Pinpoint the cell where the given text exists, returning its [X, Y] midpoint coordinate. 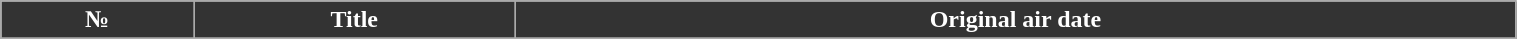
Original air date [1016, 20]
Title [354, 20]
№ [98, 20]
